Identify which cell holds the provided text, then report its [x, y] central coordinate. 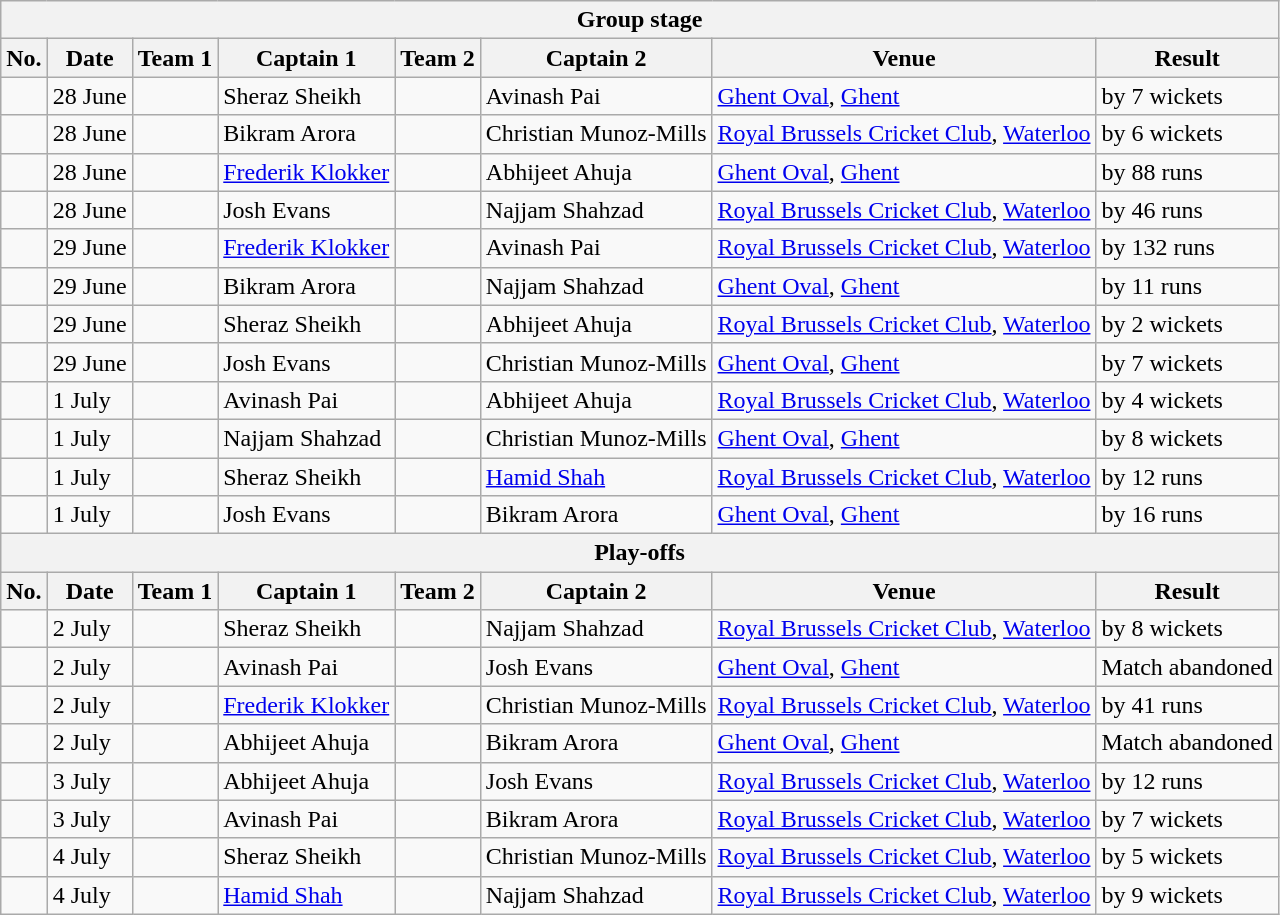
by 16 runs [1187, 515]
by 5 wickets [1187, 857]
by 46 runs [1187, 210]
by 11 runs [1187, 286]
by 132 runs [1187, 248]
by 9 wickets [1187, 895]
Group stage [640, 20]
by 88 runs [1187, 172]
by 4 wickets [1187, 400]
by 41 runs [1187, 705]
by 6 wickets [1187, 134]
by 2 wickets [1187, 324]
Play-offs [640, 553]
